Scan for the cell matching the given text and deliver its (X, Y) coordinate at center. 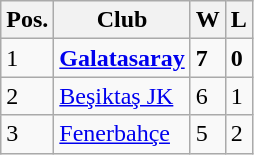
7 (208, 58)
L (238, 20)
3 (28, 134)
Fenerbahçe (122, 134)
Club (122, 20)
Pos. (28, 20)
W (208, 20)
0 (238, 58)
5 (208, 134)
Beşiktaş JK (122, 96)
6 (208, 96)
Galatasaray (122, 58)
